Determine the [x, y] coordinate at the center of the cell enclosing the given text.  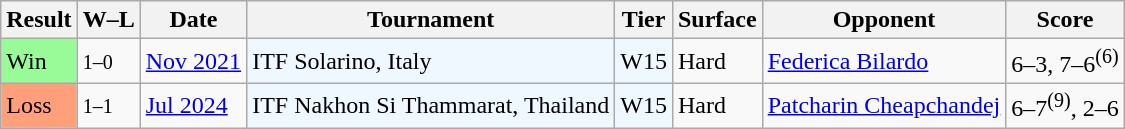
ITF Solarino, Italy [431, 62]
1–0 [108, 62]
Score [1065, 20]
Result [39, 20]
Date [193, 20]
1–1 [108, 106]
Nov 2021 [193, 62]
Win [39, 62]
Federica Bilardo [884, 62]
Loss [39, 106]
Patcharin Cheapchandej [884, 106]
Jul 2024 [193, 106]
W–L [108, 20]
Surface [717, 20]
Tier [644, 20]
ITF Nakhon Si Thammarat, Thailand [431, 106]
6–7(9), 2–6 [1065, 106]
6–3, 7–6(6) [1065, 62]
Opponent [884, 20]
Tournament [431, 20]
